From the cell containing the given text, extract its center point as (x, y) coordinate. 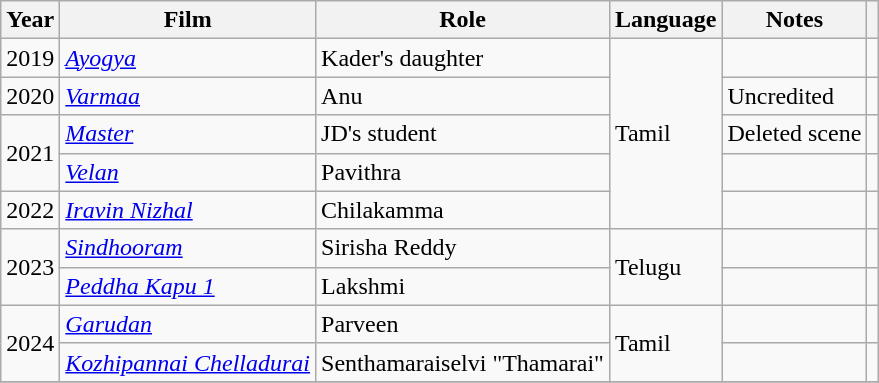
Film (188, 20)
Senthamaraiselvi "Thamarai" (463, 362)
2023 (30, 267)
Iravin Nizhal (188, 210)
Kader's daughter (463, 58)
Anu (463, 96)
2019 (30, 58)
2021 (30, 153)
Language (665, 20)
2024 (30, 343)
Ayogya (188, 58)
Sindhooram (188, 248)
2020 (30, 96)
Lakshmi (463, 286)
Sirisha Reddy (463, 248)
JD's student (463, 134)
Velan (188, 172)
Parveen (463, 324)
Deleted scene (794, 134)
Master (188, 134)
Notes (794, 20)
Year (30, 20)
2022 (30, 210)
Varmaa (188, 96)
Uncredited (794, 96)
Peddha Kapu 1 (188, 286)
Chilakamma (463, 210)
Telugu (665, 267)
Role (463, 20)
Pavithra (463, 172)
Garudan (188, 324)
Kozhipannai Chelladurai (188, 362)
